Return (X, Y) of the center of cell containing provided text 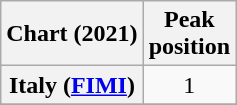
Italy (FIMI) (72, 85)
Peakposition (189, 34)
1 (189, 85)
Chart (2021) (72, 34)
